For the text-containing cell, return its midpoint in (x, y) coordinate format. 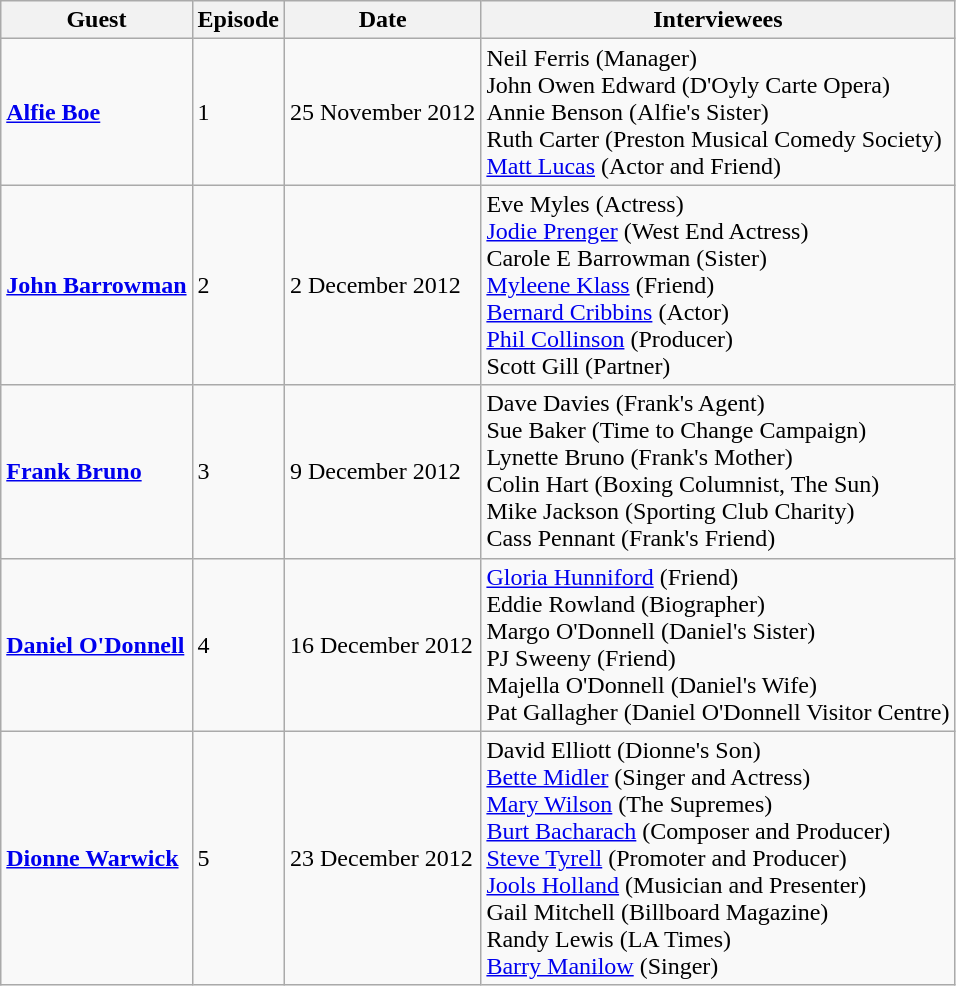
4 (238, 644)
John Barrowman (96, 285)
Alfie Boe (96, 112)
Date (383, 20)
16 December 2012 (383, 644)
25 November 2012 (383, 112)
1 (238, 112)
3 (238, 472)
Dionne Warwick (96, 858)
5 (238, 858)
Episode (238, 20)
23 December 2012 (383, 858)
Frank Bruno (96, 472)
9 December 2012 (383, 472)
2 December 2012 (383, 285)
Interviewees (718, 20)
Guest (96, 20)
Daniel O'Donnell (96, 644)
2 (238, 285)
